Locate the cell with the specified text and output its (x, y) center coordinate. 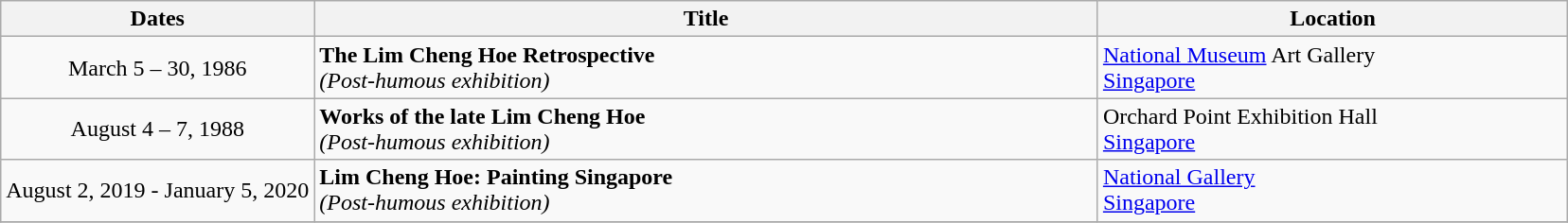
Orchard Point Exhibition HallSingapore (1333, 129)
Works of the late Lim Cheng Hoe(Post-humous exhibition) (706, 129)
Dates (157, 19)
Title (706, 19)
The Lim Cheng Hoe Retrospective(Post-humous exhibition) (706, 68)
National GallerySingapore (1333, 191)
Location (1333, 19)
National Museum Art GallerySingapore (1333, 68)
Lim Cheng Hoe: Painting Singapore(Post-humous exhibition) (706, 191)
August 4 – 7, 1988 (157, 129)
August 2, 2019 - January 5, 2020 (157, 191)
March 5 – 30, 1986 (157, 68)
